Provide the [X, Y] coordinate of the cell's center where the given text is located.  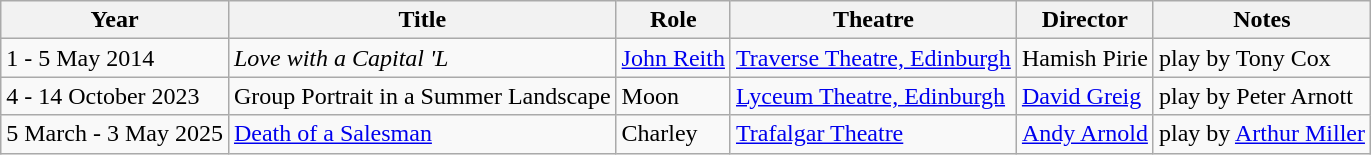
Hamish Pirie [1084, 58]
Role [673, 20]
Notes [1262, 20]
Lyceum Theatre, Edinburgh [873, 96]
John Reith [673, 58]
1 - 5 May 2014 [115, 58]
Moon [673, 96]
Theatre [873, 20]
5 March - 3 May 2025 [115, 134]
Traverse Theatre, Edinburgh [873, 58]
play by Peter Arnott [1262, 96]
Death of a Salesman [422, 134]
play by Tony Cox [1262, 58]
Charley [673, 134]
Year [115, 20]
David Greig [1084, 96]
Director [1084, 20]
4 - 14 October 2023 [115, 96]
Trafalgar Theatre [873, 134]
Love with a Capital 'L [422, 58]
play by Arthur Miller [1262, 134]
Andy Arnold [1084, 134]
Title [422, 20]
Group Portrait in a Summer Landscape [422, 96]
